For the text-containing cell, return its midpoint in (x, y) coordinate format. 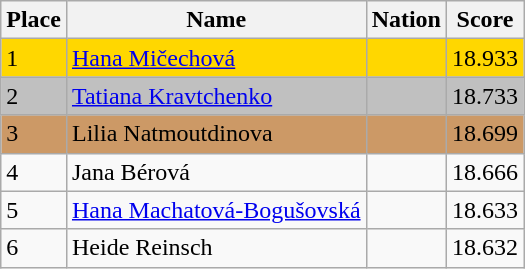
18.666 (486, 172)
18.933 (486, 58)
Score (486, 20)
18.633 (486, 210)
Heide Reinsch (216, 248)
Hana Machatová-Bogušovská (216, 210)
Lilia Natmoutdinova (216, 134)
18.632 (486, 248)
4 (34, 172)
Tatiana Kravtchenko (216, 96)
Nation (406, 20)
Place (34, 20)
6 (34, 248)
1 (34, 58)
2 (34, 96)
3 (34, 134)
Hana Mičechová (216, 58)
5 (34, 210)
18.699 (486, 134)
Jana Bérová (216, 172)
Name (216, 20)
18.733 (486, 96)
